Pinpoint the cell where the given text exists, returning its [X, Y] midpoint coordinate. 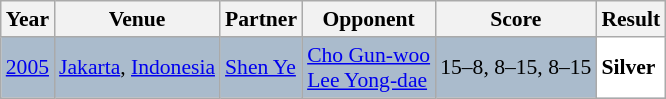
Jakarta, Indonesia [137, 68]
15–8, 8–15, 8–15 [516, 68]
2005 [28, 68]
Cho Gun-woo Lee Yong-dae [368, 68]
Venue [137, 19]
Score [516, 19]
Partner [261, 19]
Result [630, 19]
Year [28, 19]
Silver [630, 68]
Opponent [368, 19]
Shen Ye [261, 68]
